Determine the (x, y) coordinate at the center of the cell enclosing the given text.  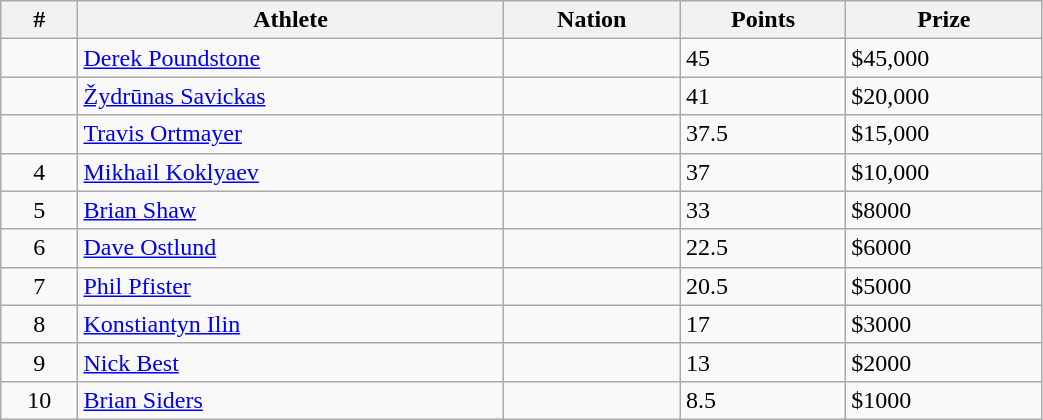
Dave Ostlund (290, 248)
37.5 (762, 134)
$1000 (944, 400)
Derek Poundstone (290, 58)
4 (40, 172)
Žydrūnas Savickas (290, 96)
$3000 (944, 324)
$8000 (944, 210)
Brian Siders (290, 400)
8 (40, 324)
13 (762, 362)
Prize (944, 20)
$6000 (944, 248)
Phil Pfister (290, 286)
Nation (592, 20)
$20,000 (944, 96)
37 (762, 172)
41 (762, 96)
9 (40, 362)
$45,000 (944, 58)
20.5 (762, 286)
5 (40, 210)
7 (40, 286)
$5000 (944, 286)
22.5 (762, 248)
$15,000 (944, 134)
$2000 (944, 362)
33 (762, 210)
Points (762, 20)
Konstiantyn Ilin (290, 324)
$10,000 (944, 172)
Brian Shaw (290, 210)
8.5 (762, 400)
# (40, 20)
10 (40, 400)
45 (762, 58)
Athlete (290, 20)
6 (40, 248)
Nick Best (290, 362)
Mikhail Koklyaev (290, 172)
Travis Ortmayer (290, 134)
17 (762, 324)
